From the cell containing the given text, extract its center point as (x, y) coordinate. 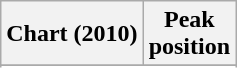
Peakposition (189, 34)
Chart (2010) (72, 34)
